Locate the cell with the specified text and output its [X, Y] center coordinate. 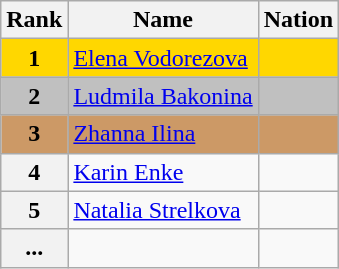
... [34, 248]
2 [34, 96]
Zhanna Ilina [163, 134]
Rank [34, 20]
Ludmila Bakonina [163, 96]
Name [163, 20]
4 [34, 172]
Nation [298, 20]
5 [34, 210]
1 [34, 58]
Elena Vodorezova [163, 58]
Karin Enke [163, 172]
3 [34, 134]
Natalia Strelkova [163, 210]
